Return (X, Y) of the center of cell containing provided text 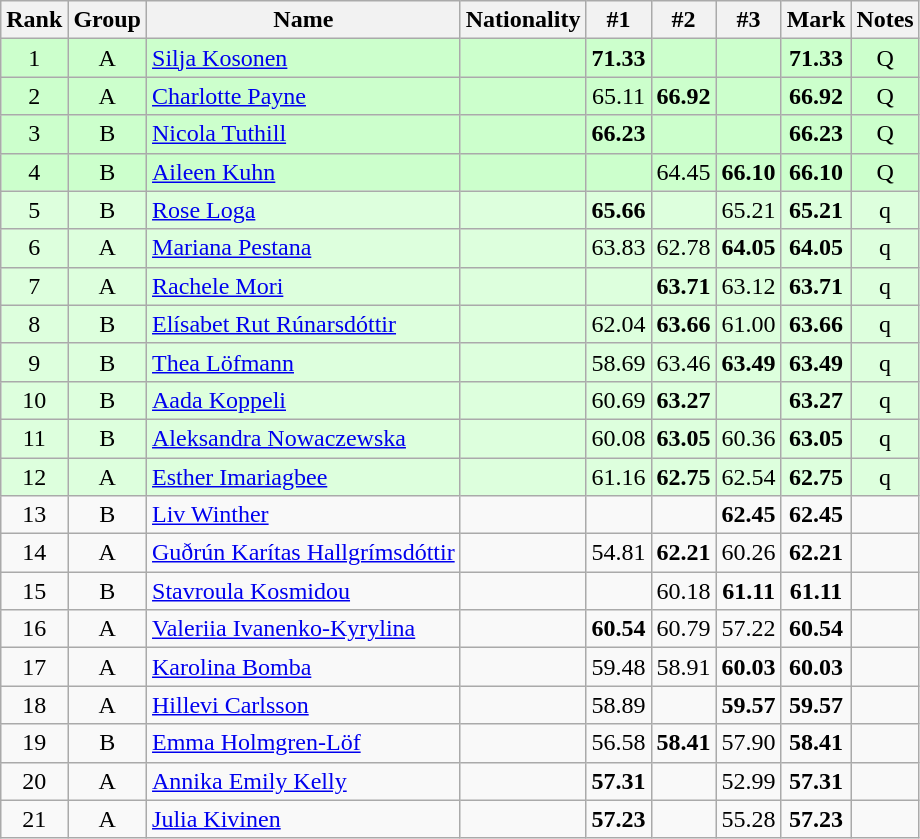
Notes (885, 20)
11 (34, 438)
58.91 (684, 667)
61.00 (748, 324)
Stavroula Kosmidou (304, 591)
1 (34, 58)
60.69 (618, 400)
Aileen Kuhn (304, 172)
8 (34, 324)
16 (34, 629)
2 (34, 96)
19 (34, 743)
20 (34, 781)
62.54 (748, 477)
Rachele Mori (304, 286)
Esther Imariagbee (304, 477)
Rank (34, 20)
15 (34, 591)
Mark (816, 20)
Emma Holmgren-Löf (304, 743)
Aada Koppeli (304, 400)
Silja Kosonen (304, 58)
Aleksandra Nowaczewska (304, 438)
21 (34, 819)
Mariana Pestana (304, 248)
Karolina Bomba (304, 667)
5 (34, 210)
7 (34, 286)
60.18 (684, 591)
18 (34, 705)
17 (34, 667)
Rose Loga (304, 210)
60.08 (618, 438)
60.36 (748, 438)
62.04 (618, 324)
Hillevi Carlsson (304, 705)
57.22 (748, 629)
60.79 (684, 629)
Charlotte Payne (304, 96)
63.83 (618, 248)
58.89 (618, 705)
64.45 (684, 172)
Annika Emily Kelly (304, 781)
63.46 (684, 362)
63.12 (748, 286)
Julia Kivinen (304, 819)
62.78 (684, 248)
#2 (684, 20)
#1 (618, 20)
61.16 (618, 477)
60.26 (748, 553)
Group (108, 20)
Thea Löfmann (304, 362)
59.48 (618, 667)
12 (34, 477)
3 (34, 134)
10 (34, 400)
13 (34, 515)
55.28 (748, 819)
65.11 (618, 96)
65.66 (618, 210)
52.99 (748, 781)
Liv Winther (304, 515)
Nationality (523, 20)
54.81 (618, 553)
Name (304, 20)
9 (34, 362)
57.90 (748, 743)
56.58 (618, 743)
58.69 (618, 362)
Valeriia Ivanenko-Kyrylina (304, 629)
4 (34, 172)
Guðrún Karítas Hallgrímsdóttir (304, 553)
14 (34, 553)
Nicola Tuthill (304, 134)
#3 (748, 20)
Elísabet Rut Rúnarsdóttir (304, 324)
6 (34, 248)
